Determine the (x, y) coordinate at the center of the cell enclosing the given text.  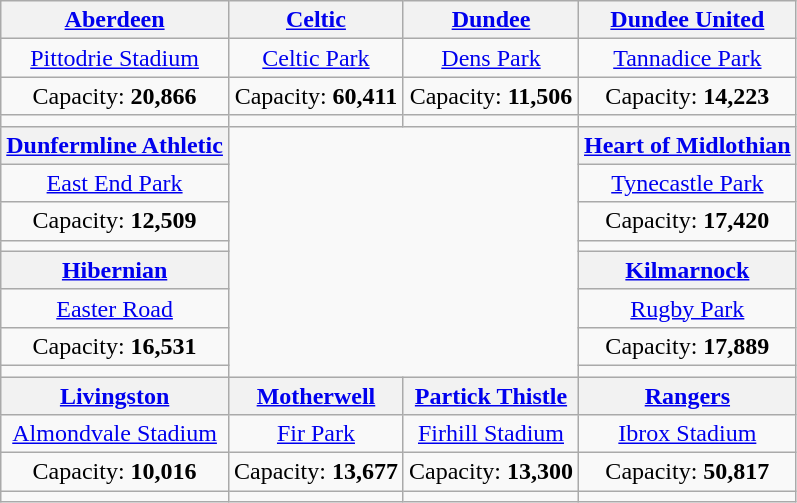
Hibernian (115, 270)
Heart of Midlothian (688, 145)
Capacity: 10,016 (115, 472)
Firhill Stadium (490, 434)
Capacity: 50,817 (688, 472)
Motherwell (316, 395)
Kilmarnock (688, 270)
Partick Thistle (490, 395)
Ibrox Stadium (688, 434)
Easter Road (115, 308)
Tynecastle Park (688, 183)
Capacity: 17,420 (688, 221)
Capacity: 60,411 (316, 96)
East End Park (115, 183)
Capacity: 11,506 (490, 96)
Pittodrie Stadium (115, 58)
Dundee (490, 20)
Dens Park (490, 58)
Capacity: 13,300 (490, 472)
Capacity: 16,531 (115, 346)
Rugby Park (688, 308)
Capacity: 13,677 (316, 472)
Dundee United (688, 20)
Celtic Park (316, 58)
Rangers (688, 395)
Tannadice Park (688, 58)
Dunfermline Athletic (115, 145)
Capacity: 14,223 (688, 96)
Aberdeen (115, 20)
Celtic (316, 20)
Livingston (115, 395)
Capacity: 12,509 (115, 221)
Capacity: 20,866 (115, 96)
Capacity: 17,889 (688, 346)
Almondvale Stadium (115, 434)
Fir Park (316, 434)
